Identify which cell holds the provided text, then report its (X, Y) central coordinate. 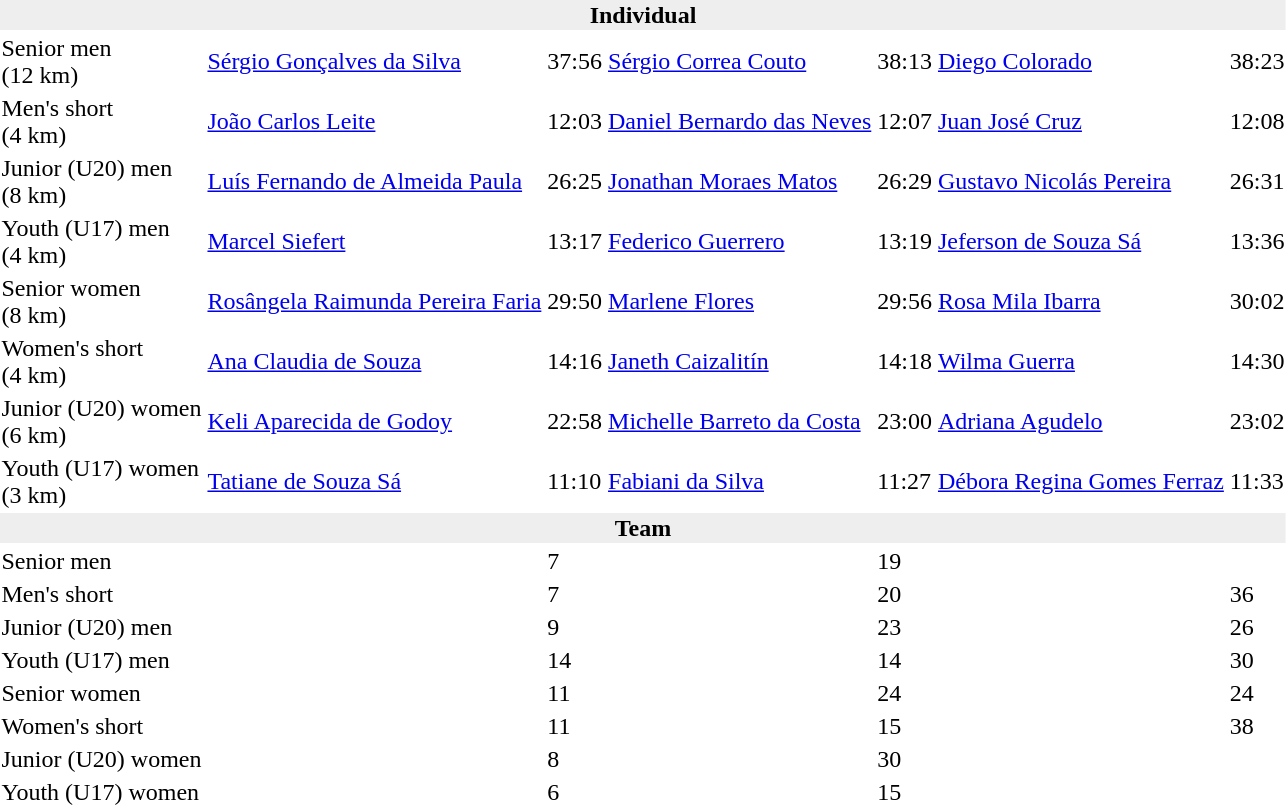
Junior (U20) women(6 km) (102, 422)
Senior men(12 km) (102, 62)
Keli Aparecida de Godoy (374, 422)
Daniel Bernardo das Neves (740, 122)
13:19 (905, 242)
14:16 (575, 362)
12:03 (575, 122)
12:07 (905, 122)
30:02 (1257, 302)
Jonathan Moraes Matos (740, 182)
Gustavo Nicolás Pereira (1080, 182)
26:29 (905, 182)
Senior women (102, 693)
29:50 (575, 302)
23:00 (905, 422)
13:36 (1257, 242)
Men's short(4 km) (102, 122)
29:56 (905, 302)
Rosa Mila Ibarra (1080, 302)
9 (575, 627)
38:23 (1257, 62)
Youth (U17) women(3 km) (102, 482)
Senior men (102, 561)
Senior women(8 km) (102, 302)
23 (905, 627)
Débora Regina Gomes Ferraz (1080, 482)
11:27 (905, 482)
12:08 (1257, 122)
Sérgio Correa Couto (740, 62)
Ana Claudia de Souza (374, 362)
Women's short(4 km) (102, 362)
Federico Guerrero (740, 242)
37:56 (575, 62)
11:10 (575, 482)
Youth (U17) men(4 km) (102, 242)
20 (905, 594)
13:17 (575, 242)
38 (1257, 726)
Adriana Agudelo (1080, 422)
Team (643, 528)
14:30 (1257, 362)
Juan José Cruz (1080, 122)
João Carlos Leite (374, 122)
26 (1257, 627)
36 (1257, 594)
Men's short (102, 594)
Individual (643, 15)
Michelle Barreto da Costa (740, 422)
11:33 (1257, 482)
22:58 (575, 422)
Marlene Flores (740, 302)
Luís Fernando de Almeida Paula (374, 182)
Sérgio Gonçalves da Silva (374, 62)
Women's short (102, 726)
Youth (U17) men (102, 660)
Junior (U20) men(8 km) (102, 182)
Junior (U20) women (102, 759)
26:31 (1257, 182)
8 (575, 759)
38:13 (905, 62)
19 (905, 561)
Junior (U20) men (102, 627)
Wilma Guerra (1080, 362)
Tatiane de Souza Sá (374, 482)
Fabiani da Silva (740, 482)
Janeth Caizalitín (740, 362)
Marcel Siefert (374, 242)
23:02 (1257, 422)
26:25 (575, 182)
Diego Colorado (1080, 62)
Jeferson de Souza Sá (1080, 242)
15 (905, 726)
14:18 (905, 362)
Rosângela Raimunda Pereira Faria (374, 302)
